Extract the [x, y] coordinate from the center of the cell holding the provided text.  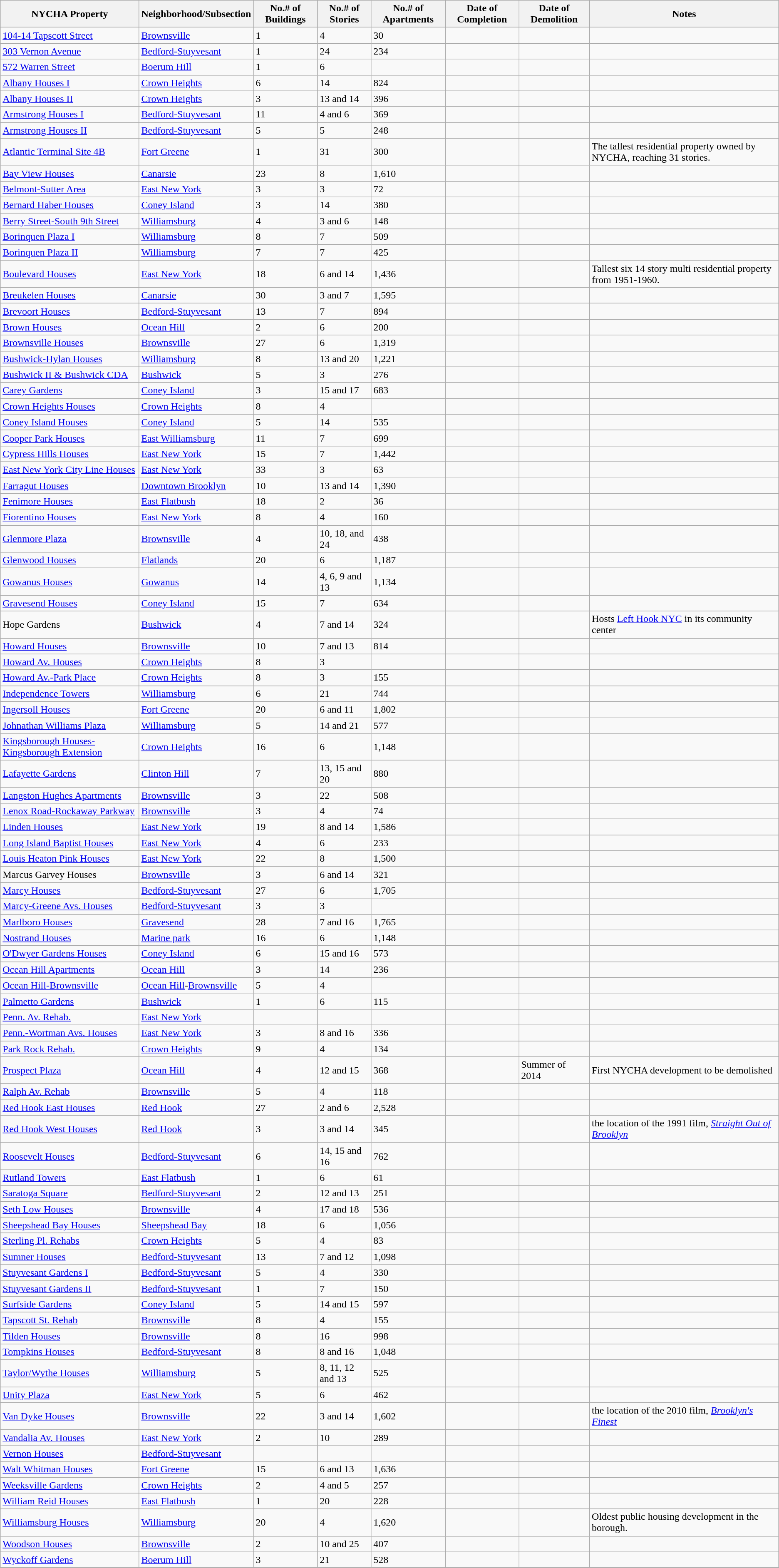
236 [408, 969]
Downtown Brooklyn [196, 486]
Bushwick II & Bushwick CDA [70, 375]
104-14 Tapscott Street [70, 35]
115 [408, 1001]
Marcus Garvey Houses [70, 875]
7 and 14 [345, 624]
Sumner Houses [70, 1257]
148 [408, 221]
Howard Av.-Park Place [70, 678]
24 [345, 51]
1,436 [408, 274]
573 [408, 954]
61 [408, 1178]
509 [408, 237]
1,390 [408, 486]
Carey Gardens [70, 390]
31 [345, 152]
No.# of Buildings [285, 14]
396 [408, 99]
134 [408, 1049]
321 [408, 875]
Tallest six 14 story multi residential property from 1951-1960. [684, 274]
324 [408, 624]
7 and 12 [345, 1257]
13 and 20 [345, 359]
Sterling Pl. Rehabs [70, 1241]
Gowanus Houses [70, 582]
Prospect Plaza [70, 1071]
Unity Plaza [70, 1395]
303 Vernon Avenue [70, 51]
14 and 15 [345, 1304]
Albany Houses II [70, 99]
Tilden Houses [70, 1336]
Stuyvesant Gardens II [70, 1288]
1,595 [408, 296]
1,765 [408, 922]
Marcy Houses [70, 890]
369 [408, 114]
23 [285, 173]
Weeksville Gardens [70, 1485]
Vernon Houses [70, 1454]
1,802 [408, 709]
998 [408, 1336]
15 and 17 [345, 390]
Taylor/Wythe Houses [70, 1374]
634 [408, 603]
Cypress Hills Houses [70, 454]
3 and 6 [345, 221]
Howard Houses [70, 646]
Berry Street-South 9th Street [70, 221]
Johnathan Williams Plaza [70, 725]
2,528 [408, 1108]
289 [408, 1438]
572 Warren Street [70, 67]
Boulevard Houses [70, 274]
525 [408, 1374]
Glenmore Plaza [70, 539]
1,636 [408, 1469]
150 [408, 1288]
the location of the 1991 film, Straight Out of Brooklyn [684, 1129]
Atlantic Terminal Site 4B [70, 152]
7 and 16 [345, 922]
East Williamsburg [196, 438]
1,098 [408, 1257]
Long Island Baptist Houses [70, 843]
Tompkins Houses [70, 1352]
118 [408, 1092]
Howard Av. Houses [70, 662]
63 [408, 470]
Borinquen Plaza II [70, 253]
10, 18, and 24 [345, 539]
Seth Low Houses [70, 1209]
83 [408, 1241]
251 [408, 1193]
380 [408, 205]
Ocean Hill Apartments [70, 969]
7 and 13 [345, 646]
Armstrong Houses I [70, 114]
Gowanus [196, 582]
6 and 13 [345, 1469]
9 [285, 1049]
Vandalia Av. Houses [70, 1438]
1,319 [408, 343]
Date of Demolition [554, 14]
248 [408, 130]
425 [408, 253]
Sheepshead Bay [196, 1225]
683 [408, 390]
19 [285, 827]
Brownsville Houses [70, 343]
Ralph Av. Rehab [70, 1092]
330 [408, 1272]
Armstrong Houses II [70, 130]
Tapscott St. Rehab [70, 1320]
880 [408, 773]
234 [408, 51]
597 [408, 1304]
Surfside Gardens [70, 1304]
12 and 15 [345, 1071]
Woodson Houses [70, 1544]
Oldest public housing development in the borough. [684, 1523]
Nostrand Houses [70, 938]
577 [408, 725]
Palmetto Gardens [70, 1001]
Farragut Houses [70, 486]
Williamsburg Houses [70, 1523]
535 [408, 422]
East New York City Line Houses [70, 470]
1,187 [408, 560]
Brown Houses [70, 327]
Hope Gardens [70, 624]
Breukelen Houses [70, 296]
4 and 5 [345, 1485]
Flatlands [196, 560]
O'Dwyer Gardens Houses [70, 954]
Red Hook East Houses [70, 1108]
1,056 [408, 1225]
228 [408, 1501]
Rutland Towers [70, 1178]
12 and 13 [345, 1193]
10 and 25 [345, 1544]
Coney Island Houses [70, 422]
257 [408, 1485]
No.# of Stories [345, 14]
Notes [684, 14]
Roosevelt Houses [70, 1156]
The tallest residential property owned by NYCHA, reaching 31 stories. [684, 152]
407 [408, 1544]
Belmont-Sutter Area [70, 189]
Ingersoll Houses [70, 709]
4 and 6 [345, 114]
Albany Houses I [70, 83]
1,442 [408, 454]
200 [408, 327]
Neighborhood/Subsection [196, 14]
8 and 14 [345, 827]
744 [408, 693]
300 [408, 152]
368 [408, 1071]
Walt Whitman Houses [70, 1469]
Bushwick-Hylan Houses [70, 359]
Crown Heights Houses [70, 406]
528 [408, 1560]
233 [408, 843]
33 [285, 470]
15 and 16 [345, 954]
536 [408, 1209]
28 [285, 922]
Cooper Park Houses [70, 438]
36 [408, 502]
Gravesend [196, 922]
1,705 [408, 890]
336 [408, 1033]
8, 11, 12 and 13 [345, 1374]
814 [408, 646]
508 [408, 795]
1,610 [408, 173]
Fenimore Houses [70, 502]
Date of Completion [482, 14]
Lenox Road-Rockaway Parkway [70, 811]
762 [408, 1156]
Independence Towers [70, 693]
3 and 7 [345, 296]
Sheepshead Bay Houses [70, 1225]
Penn.-Wortman Avs. Houses [70, 1033]
Penn. Av. Rehab. [70, 1017]
Glenwood Houses [70, 560]
2 and 6 [345, 1108]
276 [408, 375]
Park Rock Rehab. [70, 1049]
Bay View Houses [70, 173]
Marcy-Greene Avs. Houses [70, 906]
1,134 [408, 582]
Wyckoff Gardens [70, 1560]
Brevoort Houses [70, 311]
Marine park [196, 938]
13, 15 and 20 [345, 773]
Hosts Left Hook NYC in its community center [684, 624]
Red Hook West Houses [70, 1129]
1,221 [408, 359]
Stuyvesant Gardens I [70, 1272]
824 [408, 83]
1,602 [408, 1416]
14 and 21 [345, 725]
1,048 [408, 1352]
Gravesend Houses [70, 603]
438 [408, 539]
14, 15 and 16 [345, 1156]
17 and 18 [345, 1209]
1,620 [408, 1523]
Clinton Hill [196, 773]
Bernard Haber Houses [70, 205]
Borinquen Plaza I [70, 237]
the location of the 2010 film, Brooklyn's Finest [684, 1416]
Van Dyke Houses [70, 1416]
4, 6, 9 and 13 [345, 582]
1,500 [408, 859]
Marlboro Houses [70, 922]
1,586 [408, 827]
Linden Houses [70, 827]
72 [408, 189]
894 [408, 311]
Saratoga Square [70, 1193]
74 [408, 811]
NYCHA Property [70, 14]
345 [408, 1129]
First NYCHA development to be demolished [684, 1071]
Fiorentino Houses [70, 517]
Lafayette Gardens [70, 773]
Summer of 2014 [554, 1071]
Kingsborough Houses-Kingsborough Extension [70, 747]
160 [408, 517]
6 and 11 [345, 709]
Louis Heaton Pink Houses [70, 859]
462 [408, 1395]
William Reid Houses [70, 1501]
No.# of Apartments [408, 14]
Langston Hughes Apartments [70, 795]
699 [408, 438]
